Determine the [x, y] coordinate at the center of the cell enclosing the given text.  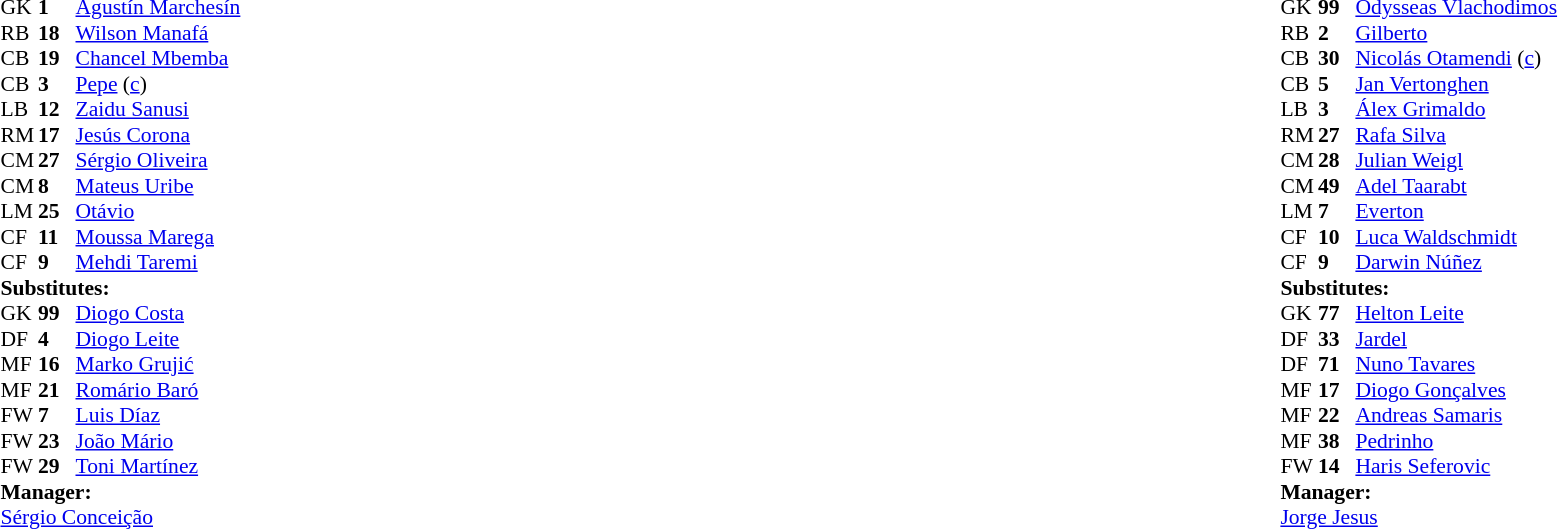
Sérgio Oliveira [158, 161]
Gilberto [1456, 33]
Diogo Costa [158, 313]
Luca Waldschmidt [1456, 237]
Helton Leite [1456, 313]
Pepe (c) [158, 84]
Marko Grujić [158, 365]
Jesús Corona [158, 135]
Moussa Marega [158, 237]
38 [1337, 441]
29 [57, 467]
Luis Díaz [158, 415]
14 [1337, 467]
João Mário [158, 441]
19 [57, 59]
Romário Baró [158, 390]
8 [57, 186]
Darwin Núñez [1456, 263]
22 [1337, 415]
33 [1337, 339]
49 [1337, 186]
10 [1337, 237]
Adel Taarabt [1456, 186]
5 [1337, 84]
Nuno Tavares [1456, 365]
Pedrinho [1456, 441]
11 [57, 237]
4 [57, 339]
2 [1337, 33]
Toni Martínez [158, 467]
Chancel Mbemba [158, 59]
Andreas Samaris [1456, 415]
12 [57, 109]
Rafa Silva [1456, 135]
Julian Weigl [1456, 161]
23 [57, 441]
Diogo Gonçalves [1456, 390]
Mehdi Taremi [158, 263]
Álex Grimaldo [1456, 109]
Wilson Manafá [158, 33]
28 [1337, 161]
Zaidu Sanusi [158, 109]
30 [1337, 59]
25 [57, 211]
Mateus Uribe [158, 186]
Jan Vertonghen [1456, 84]
Everton [1456, 211]
Otávio [158, 211]
Jardel [1456, 339]
16 [57, 365]
Haris Seferovic [1456, 467]
77 [1337, 313]
18 [57, 33]
99 [57, 313]
71 [1337, 365]
Nicolás Otamendi (c) [1456, 59]
21 [57, 390]
Diogo Leite [158, 339]
